Identify which cell holds the provided text, then report its (X, Y) central coordinate. 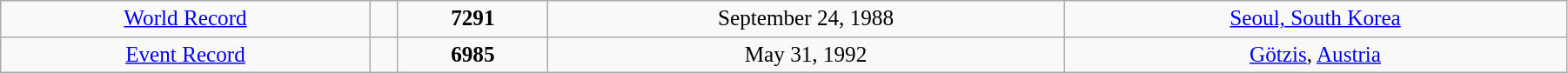
May 31, 1992 (806, 55)
Seoul, South Korea (1316, 19)
6985 (472, 55)
Event Record (185, 55)
World Record (185, 19)
Götzis, Austria (1316, 55)
September 24, 1988 (806, 19)
7291 (472, 19)
